Search for the cell housing the specified text and yield its (x, y) center coordinate. 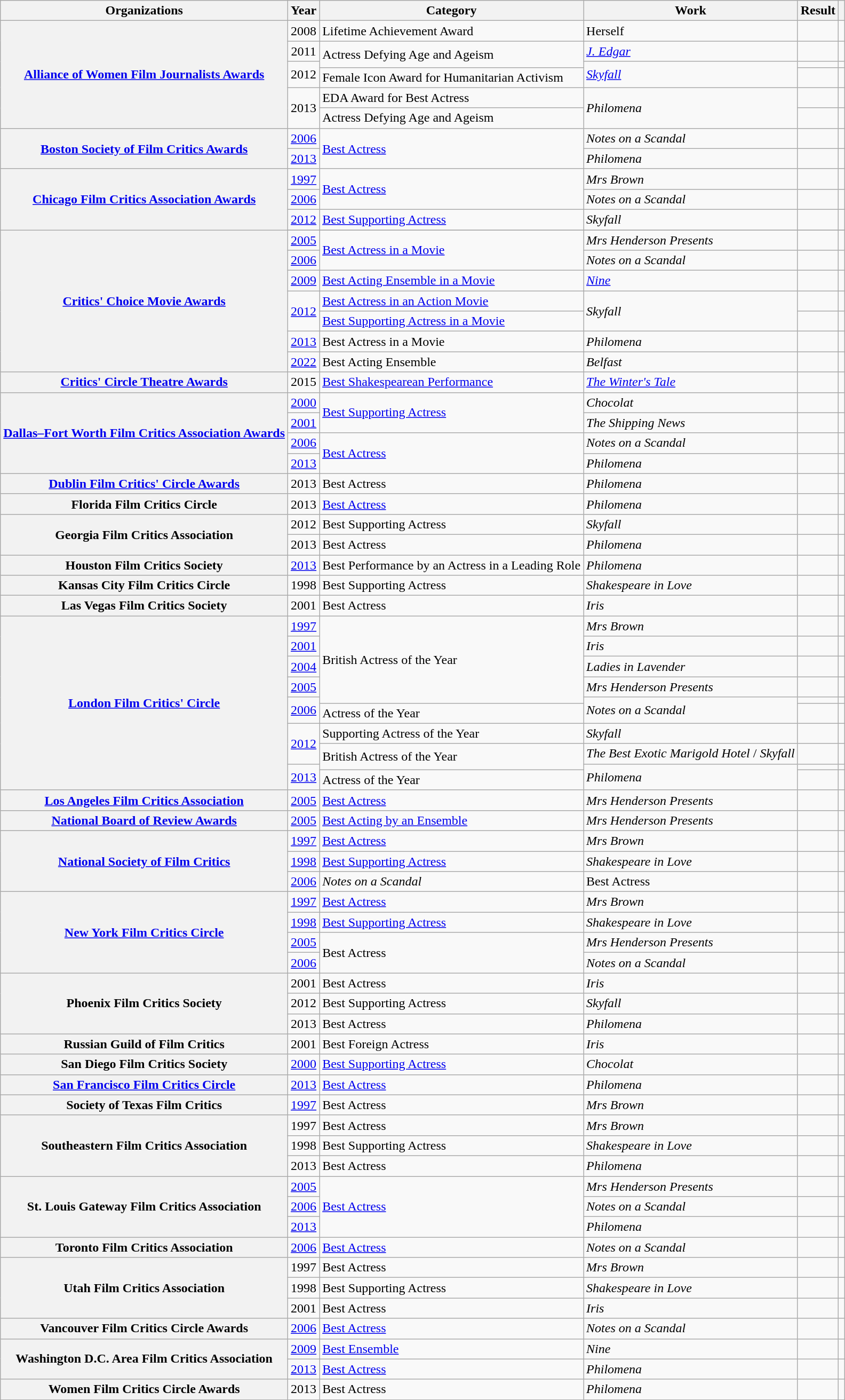
The Best Exotic Marigold Hotel / Skyfall (691, 754)
The Winter's Tale (691, 382)
EDA Award for Best Actress (451, 98)
Ladies in Lavender (691, 667)
Best Acting Ensemble in a Movie (451, 281)
National Society of Film Critics (144, 861)
Dallas–Fort Worth Film Critics Association Awards (144, 433)
Category (451, 11)
Dublin Film Critics' Circle Awards (144, 484)
Best Actress in an Action Movie (451, 301)
2015 (304, 382)
Chicago Film Critics Association Awards (144, 199)
Best Shakespearean Performance (451, 382)
Toronto Film Critics Association (144, 1247)
National Board of Review Awards (144, 820)
Belfast (691, 362)
2004 (304, 667)
Alliance of Women Film Journalists Awards (144, 75)
Houston Film Critics Society (144, 565)
Las Vegas Film Critics Society (144, 606)
Phoenix Film Critics Society (144, 1003)
Women Film Critics Circle Awards (144, 1389)
Critics' Choice Movie Awards (144, 300)
San Diego Film Critics Society (144, 1064)
Female Icon Award for Humanitarian Activism (451, 77)
Best Supporting Actress in a Movie (451, 321)
Best Performance by an Actress in a Leading Role (451, 565)
Utah Film Critics Association (144, 1288)
Florida Film Critics Circle (144, 504)
Georgia Film Critics Association (144, 534)
St. Louis Gateway Film Critics Association (144, 1207)
Best Foreign Actress (451, 1044)
Organizations (144, 11)
London Film Critics' Circle (144, 703)
Best Acting by an Ensemble (451, 820)
The Shipping News (691, 423)
Best Acting Ensemble (451, 362)
2008 (304, 31)
2022 (304, 362)
J. Edgar (691, 51)
Work (691, 11)
Result (818, 11)
Society of Texas Film Critics (144, 1105)
Herself (691, 31)
Year (304, 11)
Critics' Circle Theatre Awards (144, 382)
Russian Guild of Film Critics (144, 1044)
Southeastern Film Critics Association (144, 1145)
Kansas City Film Critics Circle (144, 586)
Washington D.C. Area Film Critics Association (144, 1359)
Boston Society of Film Critics Awards (144, 148)
New York Film Critics Circle (144, 932)
Vancouver Film Critics Circle Awards (144, 1328)
Best Ensemble (451, 1349)
Lifetime Achievement Award (451, 31)
Supporting Actress of the Year (451, 733)
San Francisco Film Critics Circle (144, 1085)
2011 (304, 51)
Los Angeles Film Critics Association (144, 800)
